Capture the cell that displays the provided text and extract its (X, Y) central coordinate. 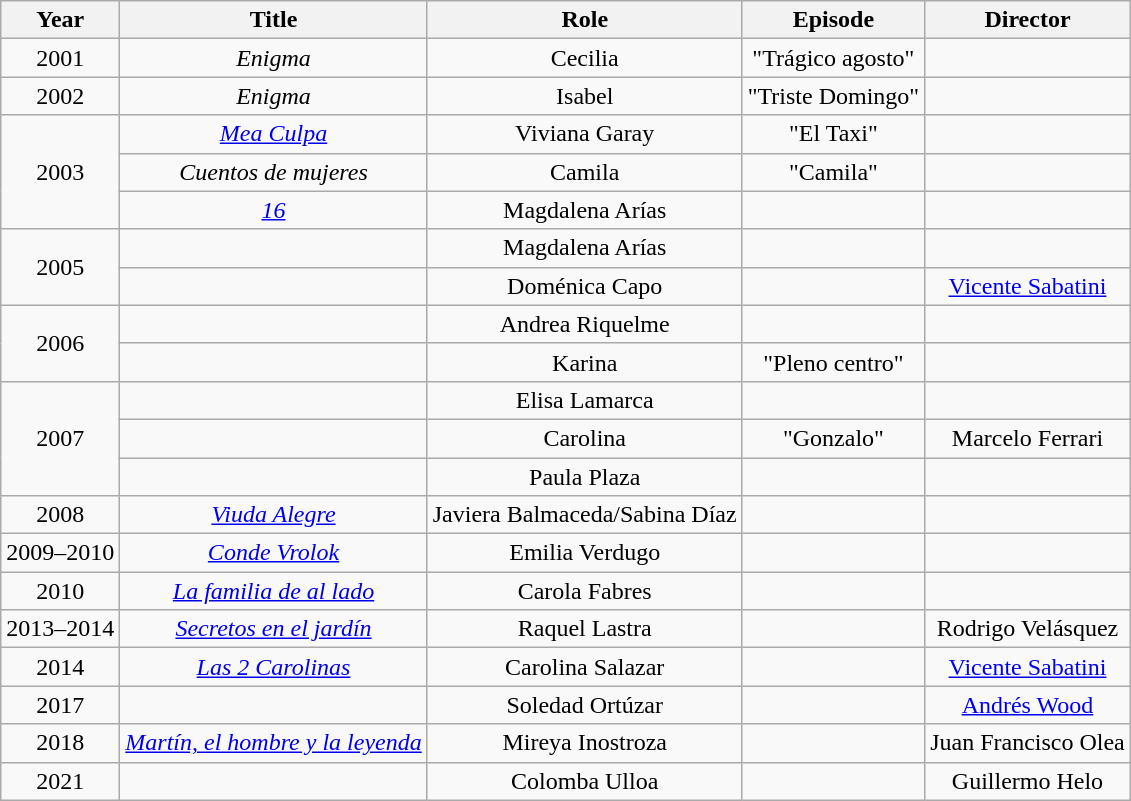
2010 (60, 591)
Soledad Ortúzar (584, 705)
Conde Vrolok (274, 553)
2018 (60, 743)
Andrea Riquelme (584, 324)
2017 (60, 705)
2003 (60, 172)
"Pleno centro" (833, 362)
"Trágico agosto" (833, 58)
Carolina Salazar (584, 667)
Paula Plaza (584, 477)
2005 (60, 267)
Carolina (584, 438)
2001 (60, 58)
Emilia Verdugo (584, 553)
2002 (60, 96)
La familia de al lado (274, 591)
2013–2014 (60, 629)
"Triste Domingo" (833, 96)
Mireya Inostroza (584, 743)
Carola Fabres (584, 591)
"Gonzalo" (833, 438)
Mea Culpa (274, 134)
Doménica Capo (584, 286)
2009–2010 (60, 553)
Raquel Lastra (584, 629)
Elisa Lamarca (584, 400)
Director (1028, 20)
2006 (60, 343)
Title (274, 20)
2007 (60, 438)
Andrés Wood (1028, 705)
Viviana Garay (584, 134)
Viuda Alegre (274, 515)
Camila (584, 172)
Juan Francisco Olea (1028, 743)
"Camila" (833, 172)
2008 (60, 515)
Year (60, 20)
Rodrigo Velásquez (1028, 629)
Episode (833, 20)
Martín, el hombre y la leyenda (274, 743)
Las 2 Carolinas (274, 667)
2014 (60, 667)
Isabel (584, 96)
Javiera Balmaceda/Sabina Díaz (584, 515)
Karina (584, 362)
Secretos en el jardín (274, 629)
2021 (60, 781)
Guillermo Helo (1028, 781)
Role (584, 20)
Colomba Ulloa (584, 781)
Cuentos de mujeres (274, 172)
"El Taxi" (833, 134)
16 (274, 210)
Cecilia (584, 58)
Marcelo Ferrari (1028, 438)
